For the text-containing cell, return its midpoint in (X, Y) coordinate format. 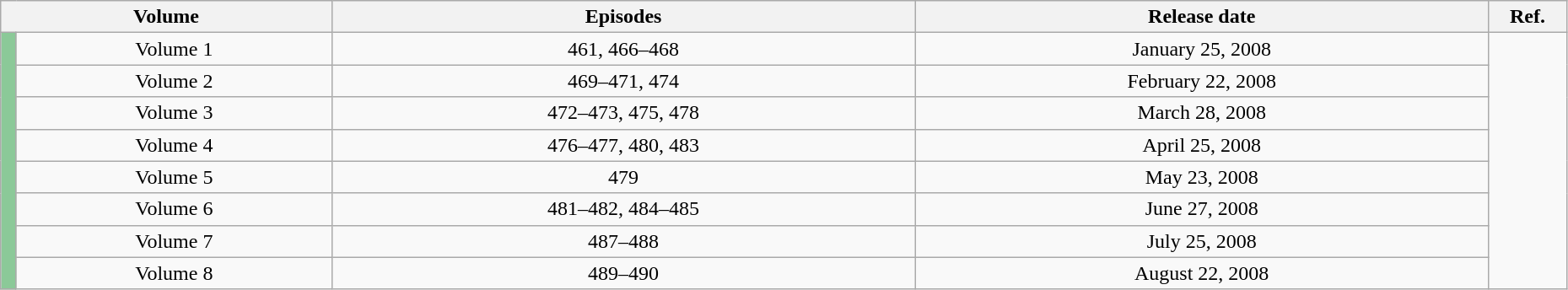
Episodes (623, 17)
461, 466–468 (623, 49)
May 23, 2008 (1202, 177)
Volume 6 (174, 209)
Ref. (1528, 17)
469–471, 474 (623, 81)
481–482, 484–485 (623, 209)
February 22, 2008 (1202, 81)
487–488 (623, 241)
Volume 3 (174, 113)
August 22, 2008 (1202, 273)
476–477, 480, 483 (623, 145)
479 (623, 177)
Volume 1 (174, 49)
Release date (1202, 17)
Volume 4 (174, 145)
January 25, 2008 (1202, 49)
Volume 8 (174, 273)
Volume (166, 17)
March 28, 2008 (1202, 113)
April 25, 2008 (1202, 145)
472–473, 475, 478 (623, 113)
Volume 5 (174, 177)
July 25, 2008 (1202, 241)
June 27, 2008 (1202, 209)
489–490 (623, 273)
Volume 2 (174, 81)
Volume 7 (174, 241)
